Scan for the cell matching the given text and deliver its (x, y) coordinate at center. 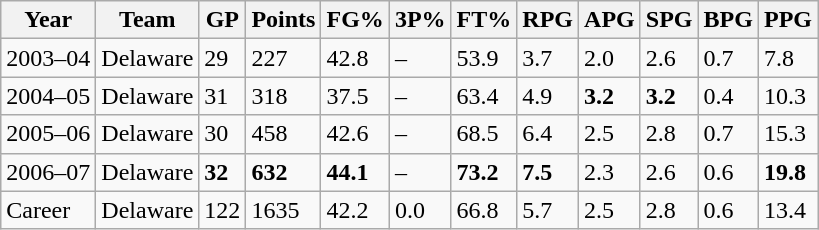
63.4 (484, 96)
3.7 (548, 58)
7.8 (788, 58)
7.5 (548, 172)
SPG (669, 20)
4.9 (548, 96)
68.5 (484, 134)
2004–05 (48, 96)
2005–06 (48, 134)
42.8 (355, 58)
37.5 (355, 96)
44.1 (355, 172)
2006–07 (48, 172)
RPG (548, 20)
Team (148, 20)
5.7 (548, 210)
PPG (788, 20)
2.3 (610, 172)
0.4 (728, 96)
31 (222, 96)
19.8 (788, 172)
66.8 (484, 210)
73.2 (484, 172)
227 (284, 58)
632 (284, 172)
42.6 (355, 134)
3P% (420, 20)
FT% (484, 20)
15.3 (788, 134)
458 (284, 134)
29 (222, 58)
0.0 (420, 210)
122 (222, 210)
2.0 (610, 58)
Points (284, 20)
Career (48, 210)
42.2 (355, 210)
APG (610, 20)
2003–04 (48, 58)
1635 (284, 210)
318 (284, 96)
32 (222, 172)
53.9 (484, 58)
30 (222, 134)
FG% (355, 20)
13.4 (788, 210)
6.4 (548, 134)
Year (48, 20)
GP (222, 20)
10.3 (788, 96)
BPG (728, 20)
